Capture the cell that displays the provided text and extract its [x, y] central coordinate. 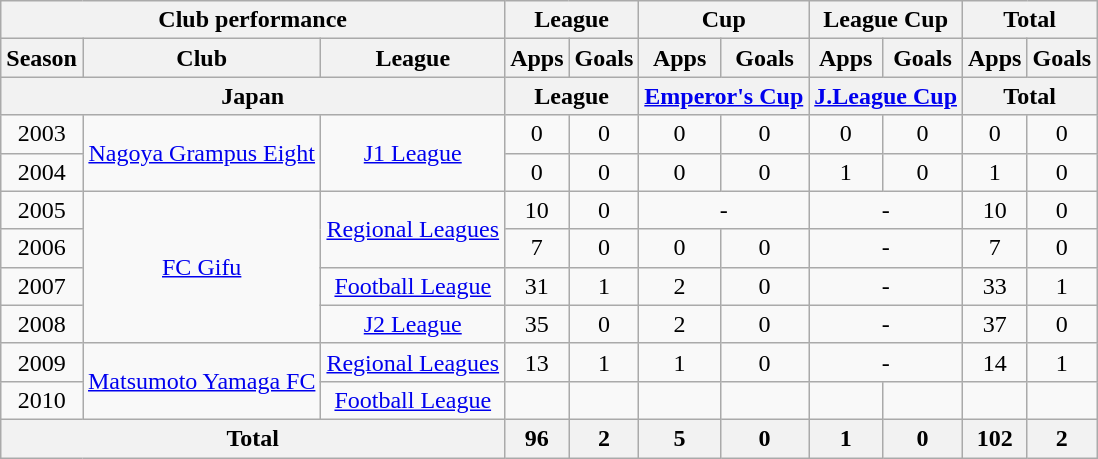
Emperor's Cup [724, 96]
Club performance [253, 20]
2010 [42, 400]
2009 [42, 362]
14 [995, 362]
96 [537, 438]
13 [537, 362]
102 [995, 438]
Club [201, 58]
2003 [42, 134]
31 [537, 286]
33 [995, 286]
Season [42, 58]
League Cup [886, 20]
2008 [42, 324]
2007 [42, 286]
2005 [42, 210]
37 [995, 324]
2006 [42, 248]
Matsumoto Yamaga FC [201, 381]
Nagoya Grampus Eight [201, 153]
J.League Cup [886, 96]
Cup [724, 20]
2004 [42, 172]
Japan [253, 96]
FC Gifu [201, 267]
J2 League [413, 324]
35 [537, 324]
J1 League [413, 153]
5 [680, 438]
